Pinpoint the cell where the given text exists, returning its (x, y) midpoint coordinate. 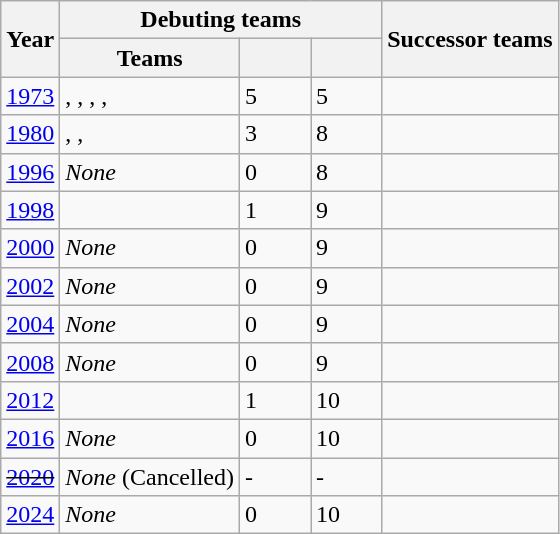
1973 (30, 96)
Successor teams (470, 39)
, , (150, 134)
3 (274, 134)
Teams (150, 58)
2020 (30, 477)
2002 (30, 286)
2012 (30, 400)
Year (30, 39)
2008 (30, 362)
1998 (30, 210)
2024 (30, 515)
2000 (30, 248)
, , , , (150, 96)
1996 (30, 172)
2016 (30, 438)
1980 (30, 134)
2004 (30, 324)
Debuting teams (221, 20)
None (Cancelled) (150, 477)
